Search for the cell housing the specified text and yield its [X, Y] center coordinate. 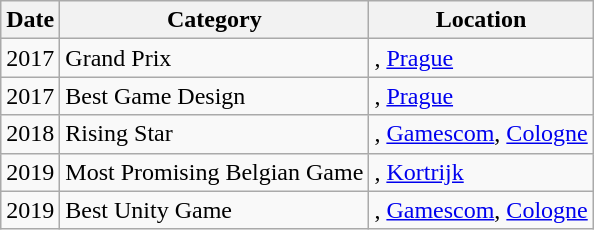
Best Game Design [214, 96]
Best Unity Game [214, 210]
Grand Prix [214, 58]
2018 [30, 134]
Location [481, 20]
Category [214, 20]
Most Promising Belgian Game [214, 172]
Rising Star [214, 134]
, Kortrijk [481, 172]
Date [30, 20]
